Return [X, Y] of the center of cell containing provided text 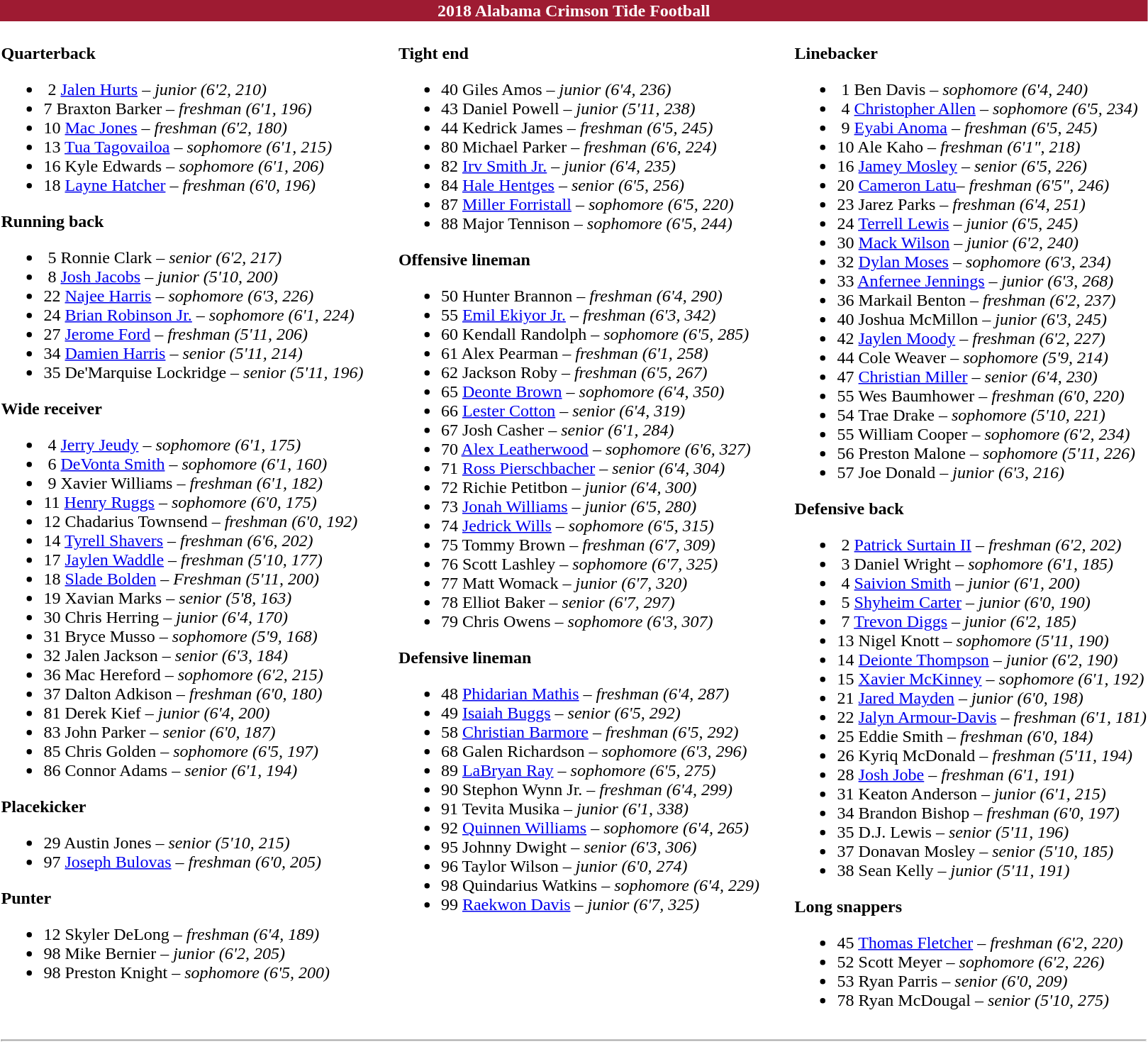
2018 Alabama Crimson Tide Football [574, 11]
